Locate the cell with the specified text and output its [X, Y] center coordinate. 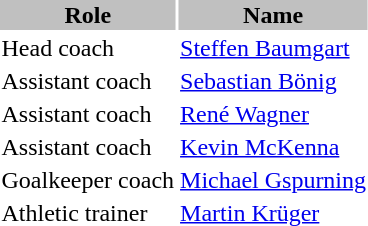
Sebastian Bönig [274, 81]
Kevin McKenna [274, 147]
Role [88, 15]
Head coach [88, 48]
René Wagner [274, 114]
Steffen Baumgart [274, 48]
Michael Gspurning [274, 180]
Goalkeeper coach [88, 180]
Name [274, 15]
